Return the (x, y) coordinate for the center point of the cell that contains the specified text.  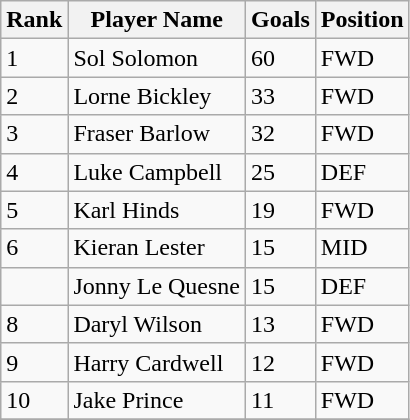
Goals (281, 20)
4 (34, 172)
13 (281, 324)
Sol Solomon (157, 58)
32 (281, 134)
Harry Cardwell (157, 362)
Daryl Wilson (157, 324)
Luke Campbell (157, 172)
25 (281, 172)
2 (34, 96)
9 (34, 362)
12 (281, 362)
1 (34, 58)
Karl Hinds (157, 210)
10 (34, 400)
6 (34, 248)
5 (34, 210)
MID (362, 248)
60 (281, 58)
Position (362, 20)
Jake Prince (157, 400)
Lorne Bickley (157, 96)
33 (281, 96)
Jonny Le Quesne (157, 286)
8 (34, 324)
19 (281, 210)
Fraser Barlow (157, 134)
3 (34, 134)
11 (281, 400)
Kieran Lester (157, 248)
Player Name (157, 20)
Rank (34, 20)
